Pinpoint the cell where the given text exists, returning its [X, Y] midpoint coordinate. 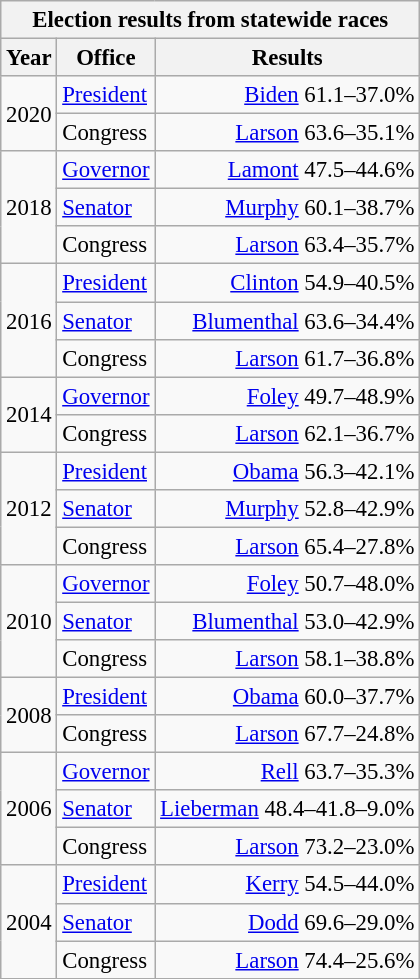
Blumenthal 53.0–42.9% [288, 621]
Larson 62.1–36.7% [288, 433]
2010 [29, 622]
Larson 61.7–36.8% [288, 358]
2016 [29, 320]
Larson 63.4–35.7% [288, 245]
Election results from statewide races [210, 20]
2008 [29, 716]
Larson 65.4–27.8% [288, 546]
Larson 74.4–25.6% [288, 960]
Lieberman 48.4–41.8–9.0% [288, 809]
Larson 73.2–23.0% [288, 847]
Biden 61.1–37.0% [288, 95]
Foley 49.7–48.9% [288, 396]
Year [29, 58]
Clinton 54.9–40.5% [288, 283]
Blumenthal 63.6–34.4% [288, 321]
2020 [29, 114]
Murphy 52.8–42.9% [288, 509]
Rell 63.7–35.3% [288, 772]
2018 [29, 208]
Lamont 47.5–44.6% [288, 170]
2006 [29, 810]
Larson 67.7–24.8% [288, 734]
Kerry 54.5–44.0% [288, 885]
Larson 58.1–38.8% [288, 659]
2014 [29, 414]
Office [106, 58]
Obama 56.3–42.1% [288, 471]
2004 [29, 922]
Results [288, 58]
Dodd 69.6–29.0% [288, 922]
Obama 60.0–37.7% [288, 697]
Murphy 60.1–38.7% [288, 208]
Larson 63.6–35.1% [288, 133]
2012 [29, 508]
Foley 50.7–48.0% [288, 584]
